Return the (x, y) coordinate for the center point of the cell that contains the specified text.  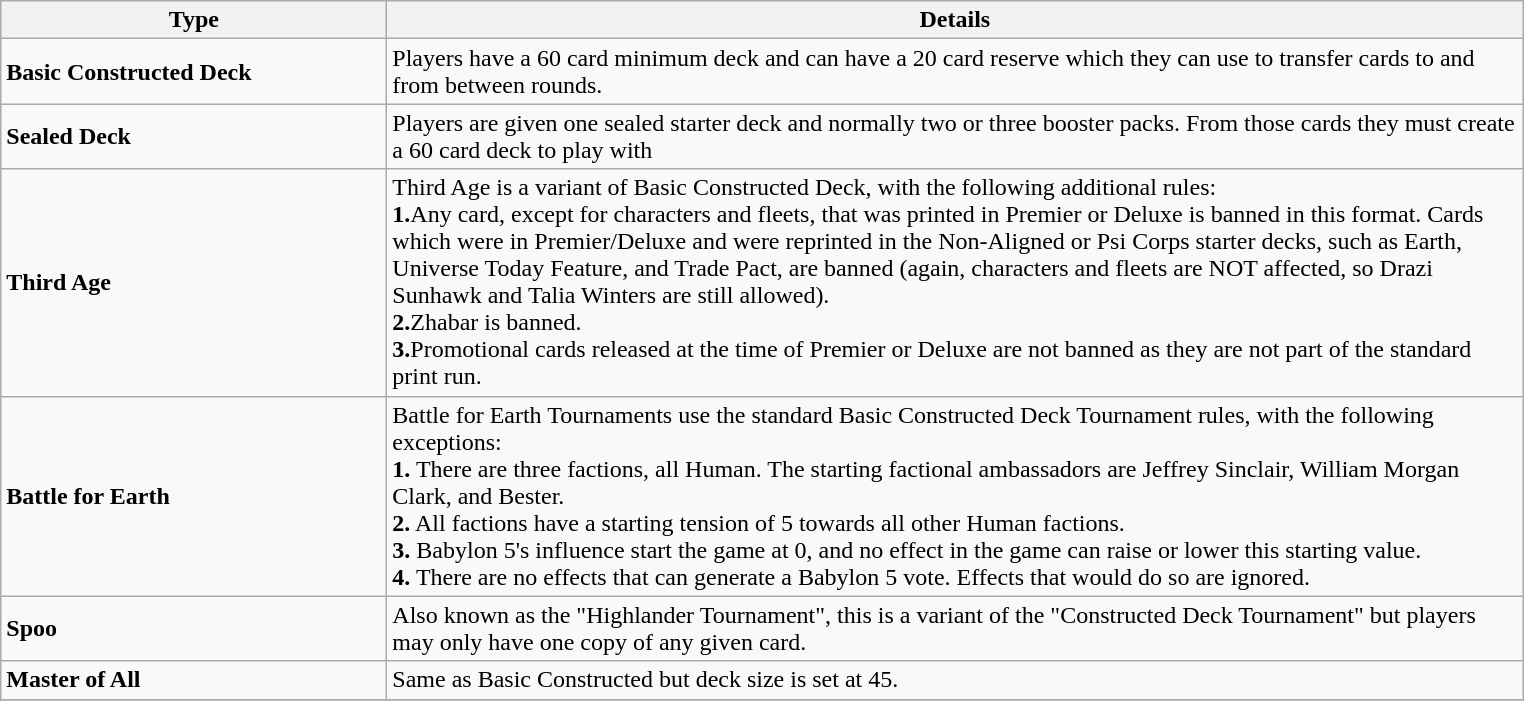
Spoo (194, 628)
Battle for Earth (194, 496)
Type (194, 20)
Sealed Deck (194, 136)
Third Age (194, 282)
Basic Constructed Deck (194, 72)
Players are given one sealed starter deck and normally two or three booster packs. From those cards they must create a 60 card deck to play with (955, 136)
Players have a 60 card minimum deck and can have a 20 card reserve which they can use to transfer cards to and from between rounds. (955, 72)
Same as Basic Constructed but deck size is set at 45. (955, 680)
Master of All (194, 680)
Details (955, 20)
